Identify which cell holds the provided text, then report its (X, Y) central coordinate. 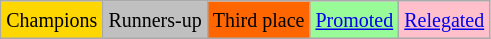
Runners-up (155, 20)
Promoted (354, 20)
Third place (258, 20)
Champions (52, 20)
Relegated (444, 20)
